Capture the cell that displays the provided text and extract its [X, Y] central coordinate. 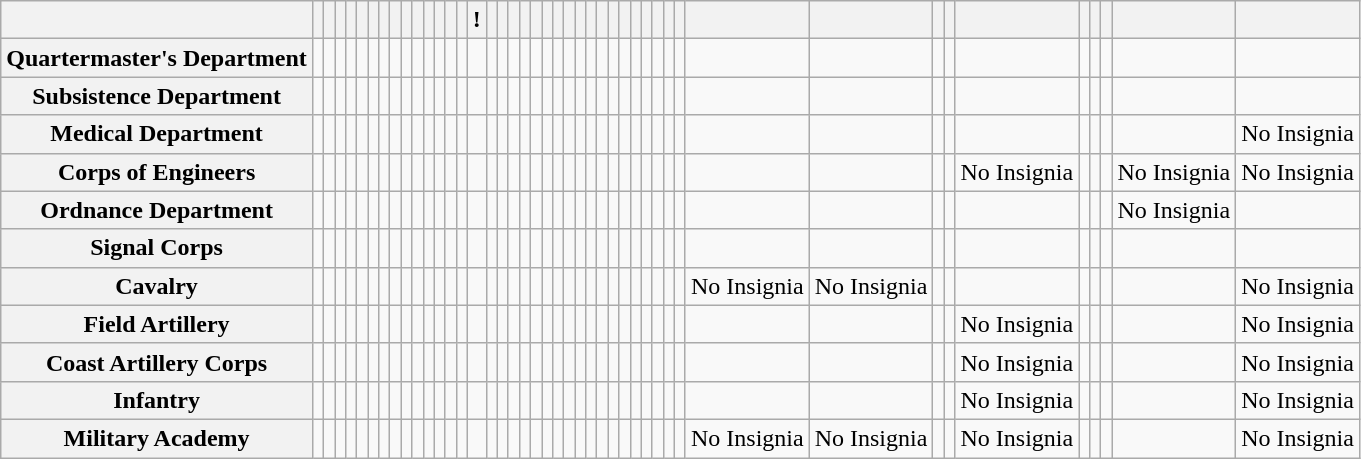
Signal Corps [157, 248]
Subsistence Department [157, 96]
Medical Department [157, 134]
Field Artillery [157, 324]
Cavalry [157, 286]
Coast Artillery Corps [157, 362]
Corps of Engineers [157, 172]
Quartermaster's Department [157, 58]
Ordnance Department [157, 210]
Infantry [157, 400]
Military Academy [157, 438]
! [476, 20]
